Determine the [X, Y] coordinate at the center of the cell enclosing the given text.  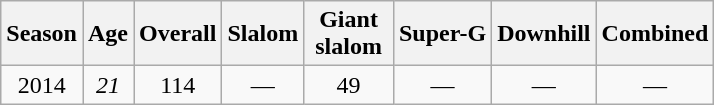
Giant slalom [349, 34]
Super-G [442, 34]
Age [108, 34]
21 [108, 85]
Slalom [263, 34]
Season [42, 34]
Combined [655, 34]
114 [178, 85]
49 [349, 85]
Overall [178, 34]
2014 [42, 85]
Downhill [544, 34]
